Return the [x, y] coordinate for the center point of the cell that contains the specified text.  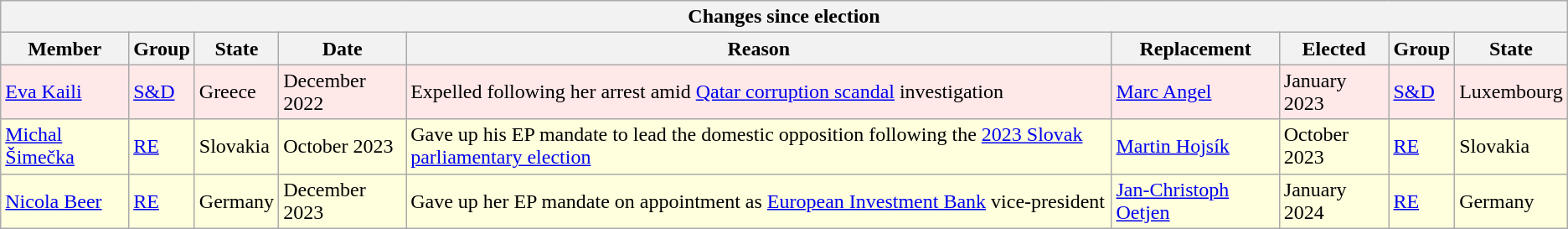
Luxembourg [1511, 92]
Date [343, 49]
Changes since election [784, 17]
Replacement [1195, 49]
January 2023 [1333, 92]
Jan-Christoph Oetjen [1195, 201]
Nicola Beer [65, 201]
Gave up her EP mandate on appointment as European Investment Bank vice-president [759, 201]
Martin Hojsík [1195, 146]
Reason [759, 49]
Greece [236, 92]
January 2024 [1333, 201]
Eva Kaili [65, 92]
Elected [1333, 49]
December 2023 [343, 201]
December 2022 [343, 92]
Expelled following her arrest amid Qatar corruption scandal investigation [759, 92]
Michal Šimečka [65, 146]
Marc Angel [1195, 92]
Member [65, 49]
Gave up his EP mandate to lead the domestic opposition following the 2023 Slovak parliamentary election [759, 146]
